Find where the given text appears and provide that cell's center as (X, Y) coordinate. 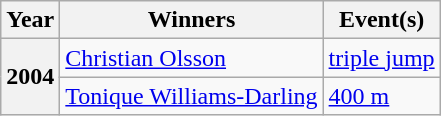
triple jump (382, 58)
Event(s) (382, 20)
Christian Olsson (192, 58)
Year (30, 20)
400 m (382, 96)
Winners (192, 20)
2004 (30, 77)
Tonique Williams-Darling (192, 96)
